Scan for the cell matching the given text and deliver its (X, Y) coordinate at center. 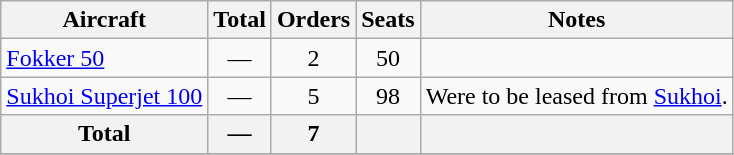
98 (388, 96)
Were to be leased from Sukhoi. (576, 96)
Sukhoi Superjet 100 (104, 96)
Notes (576, 20)
5 (313, 96)
50 (388, 58)
Fokker 50 (104, 58)
Seats (388, 20)
Aircraft (104, 20)
2 (313, 58)
Orders (313, 20)
7 (313, 134)
